Determine the (x, y) coordinate at the center of the cell enclosing the given text.  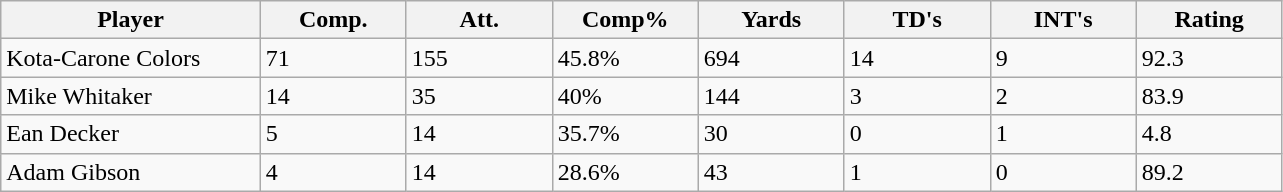
40% (625, 96)
92.3 (1209, 58)
35.7% (625, 134)
Adam Gibson (131, 172)
Comp% (625, 20)
30 (771, 134)
Rating (1209, 20)
3 (917, 96)
28.6% (625, 172)
5 (333, 134)
Ean Decker (131, 134)
694 (771, 58)
2 (1063, 96)
Att. (479, 20)
45.8% (625, 58)
35 (479, 96)
Player (131, 20)
Kota-Carone Colors (131, 58)
Mike Whitaker (131, 96)
Yards (771, 20)
4 (333, 172)
4.8 (1209, 134)
9 (1063, 58)
89.2 (1209, 172)
TD's (917, 20)
144 (771, 96)
INT's (1063, 20)
71 (333, 58)
155 (479, 58)
83.9 (1209, 96)
43 (771, 172)
Comp. (333, 20)
